Determine the [X, Y] coordinate at the center of the cell enclosing the given text.  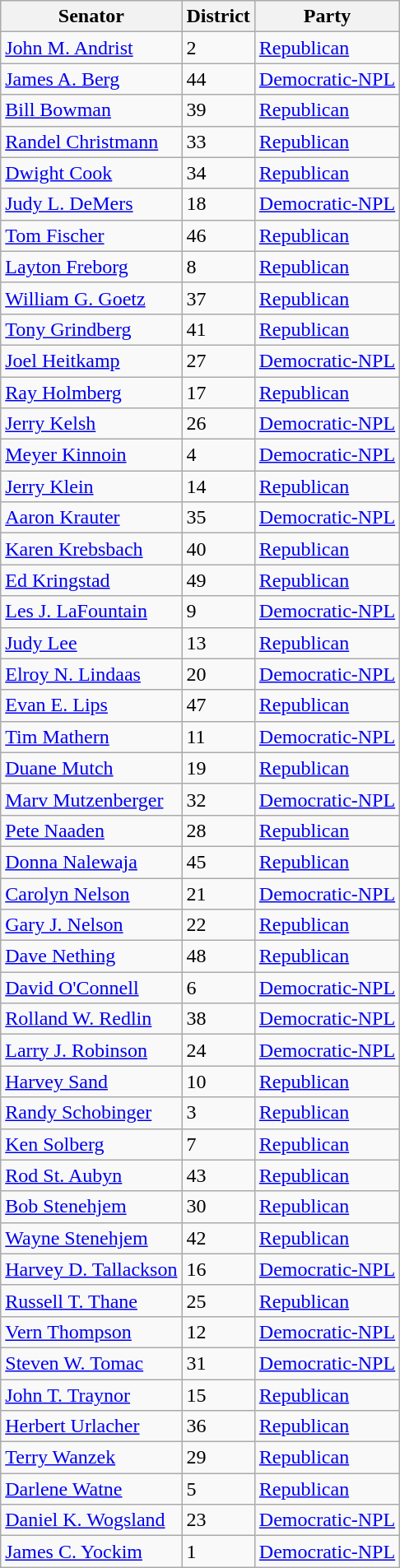
49 [218, 580]
Bill Bowman [91, 110]
45 [218, 862]
Aaron Krauter [91, 518]
40 [218, 549]
Marv Mutzenberger [91, 799]
41 [218, 329]
15 [218, 1395]
Donna Nalewaja [91, 862]
Jerry Klein [91, 486]
8 [218, 267]
44 [218, 79]
District [218, 16]
Vern Thompson [91, 1332]
Evan E. Lips [91, 705]
Harvey D. Tallackson [91, 1269]
Dwight Cook [91, 173]
Larry J. Robinson [91, 1050]
Russell T. Thane [91, 1300]
Senator [91, 16]
35 [218, 518]
29 [218, 1458]
Elroy N. Lindaas [91, 674]
James C. Yockim [91, 1552]
John T. Traynor [91, 1395]
18 [218, 204]
36 [218, 1426]
32 [218, 799]
Les J. LaFountain [91, 612]
James A. Berg [91, 79]
13 [218, 643]
2 [218, 48]
William G. Goetz [91, 298]
34 [218, 173]
6 [218, 988]
Jerry Kelsh [91, 424]
7 [218, 1144]
Wayne Stenehjem [91, 1238]
9 [218, 612]
Karen Krebsbach [91, 549]
Rod St. Aubyn [91, 1175]
5 [218, 1489]
42 [218, 1238]
Daniel K. Wogsland [91, 1520]
12 [218, 1332]
24 [218, 1050]
48 [218, 956]
Terry Wanzek [91, 1458]
47 [218, 705]
22 [218, 925]
Randy Schobinger [91, 1113]
3 [218, 1113]
21 [218, 893]
Meyer Kinnoin [91, 455]
23 [218, 1520]
Tony Grindberg [91, 329]
Herbert Urlacher [91, 1426]
43 [218, 1175]
46 [218, 235]
Dave Nething [91, 956]
39 [218, 110]
Randel Christmann [91, 142]
Ken Solberg [91, 1144]
Tom Fischer [91, 235]
20 [218, 674]
Judy L. DeMers [91, 204]
David O'Connell [91, 988]
31 [218, 1363]
4 [218, 455]
Harvey Sand [91, 1082]
Darlene Watne [91, 1489]
Steven W. Tomac [91, 1363]
38 [218, 1019]
Ed Kringstad [91, 580]
Party [327, 16]
Carolyn Nelson [91, 893]
Tim Mathern [91, 737]
10 [218, 1082]
Joel Heitkamp [91, 361]
Gary J. Nelson [91, 925]
Ray Holmberg [91, 393]
16 [218, 1269]
11 [218, 737]
25 [218, 1300]
26 [218, 424]
33 [218, 142]
Judy Lee [91, 643]
30 [218, 1207]
John M. Andrist [91, 48]
Bob Stenehjem [91, 1207]
Rolland W. Redlin [91, 1019]
17 [218, 393]
19 [218, 768]
Layton Freborg [91, 267]
27 [218, 361]
Duane Mutch [91, 768]
28 [218, 831]
14 [218, 486]
1 [218, 1552]
Pete Naaden [91, 831]
37 [218, 298]
